Capture the cell that displays the provided text and extract its (x, y) central coordinate. 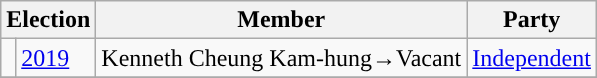
Member (282, 20)
Kenneth Cheung Kam-hung→Vacant (282, 58)
Party (532, 20)
2019 (56, 58)
Election (48, 20)
Independent (532, 58)
